Return the (X, Y) coordinate for the center point of the cell that contains the specified text.  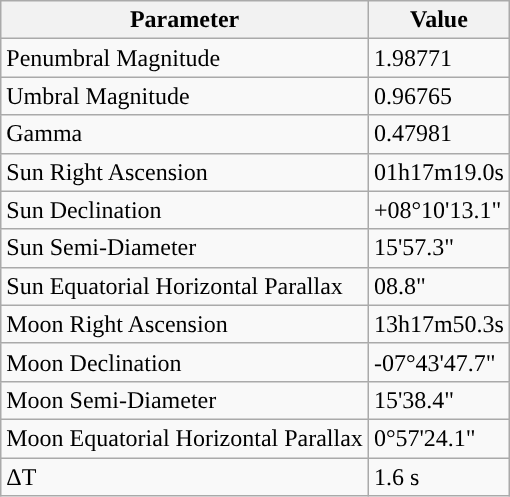
Value (438, 20)
Sun Right Ascension (185, 172)
Penumbral Magnitude (185, 58)
01h17m19.0s (438, 172)
1.6 s (438, 477)
Moon Semi-Diameter (185, 400)
Sun Semi-Diameter (185, 248)
13h17m50.3s (438, 324)
15'38.4" (438, 400)
08.8" (438, 286)
Gamma (185, 134)
0.96765 (438, 96)
+08°10'13.1" (438, 210)
Umbral Magnitude (185, 96)
Parameter (185, 20)
0°57'24.1" (438, 438)
Moon Declination (185, 362)
Sun Declination (185, 210)
ΔT (185, 477)
-07°43'47.7" (438, 362)
Moon Right Ascension (185, 324)
Moon Equatorial Horizontal Parallax (185, 438)
0.47981 (438, 134)
15'57.3" (438, 248)
Sun Equatorial Horizontal Parallax (185, 286)
1.98771 (438, 58)
